Return the (x, y) coordinate for the center point of the cell that contains the specified text.  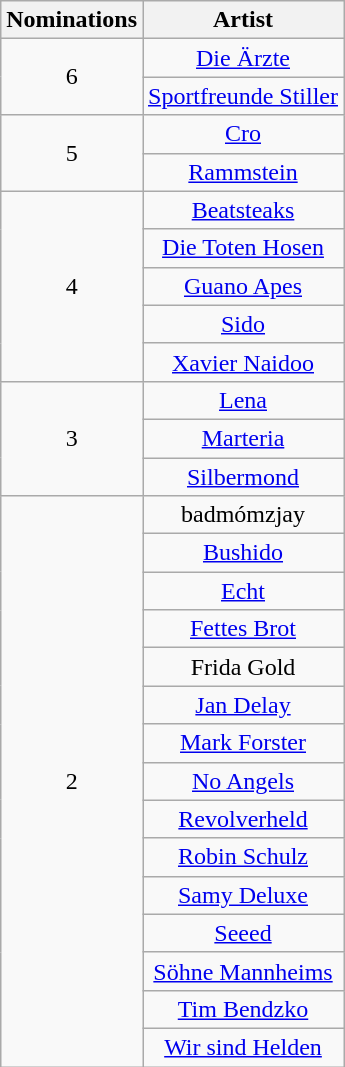
Nominations (72, 20)
Sido (242, 324)
5 (72, 153)
Sportfreunde Stiller (242, 96)
Die Toten Hosen (242, 248)
Guano Apes (242, 286)
Mark Forster (242, 743)
6 (72, 77)
Revolverheld (242, 819)
3 (72, 438)
Fettes Brot (242, 629)
Marteria (242, 438)
4 (72, 286)
Lena (242, 400)
Frida Gold (242, 667)
Samy Deluxe (242, 895)
Beatsteaks (242, 210)
Die Ärzte (242, 58)
Wir sind Helden (242, 1047)
Rammstein (242, 172)
Xavier Naidoo (242, 362)
Echt (242, 591)
Bushido (242, 553)
badmómzjay (242, 515)
2 (72, 782)
Jan Delay (242, 705)
Söhne Mannheims (242, 971)
Artist (242, 20)
Seeed (242, 933)
Silbermond (242, 477)
No Angels (242, 781)
Robin Schulz (242, 857)
Tim Bendzko (242, 1009)
Cro (242, 134)
